Extract the [X, Y] coordinate from the center of the cell holding the provided text.  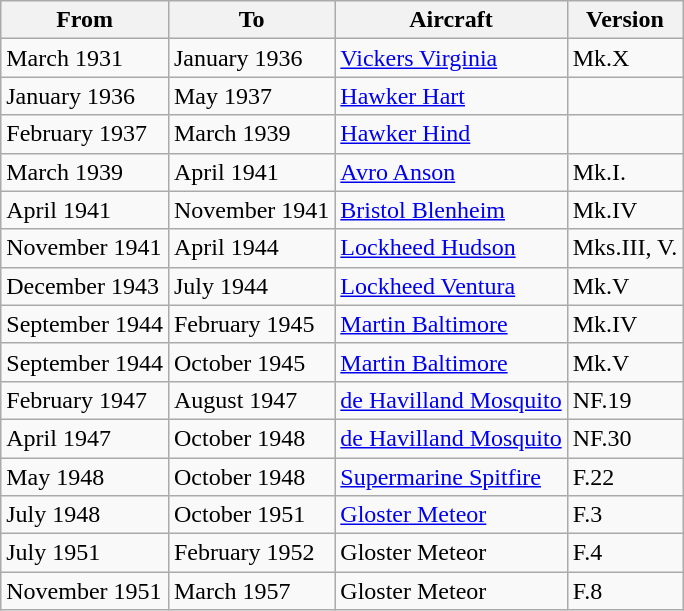
Supermarine Spitfire [451, 477]
NF.19 [625, 400]
March 1957 [251, 591]
November 1951 [85, 591]
July 1944 [251, 286]
Avro Anson [451, 172]
NF.30 [625, 438]
Aircraft [451, 20]
Hawker Hind [451, 134]
October 1945 [251, 362]
July 1951 [85, 553]
F.4 [625, 553]
Mk.X [625, 58]
July 1948 [85, 515]
From [85, 20]
May 1948 [85, 477]
March 1931 [85, 58]
F.3 [625, 515]
February 1945 [251, 324]
April 1944 [251, 248]
October 1951 [251, 515]
Hawker Hart [451, 96]
Mks.III, V. [625, 248]
February 1937 [85, 134]
February 1952 [251, 553]
F.8 [625, 591]
F.22 [625, 477]
Version [625, 20]
Lockheed Ventura [451, 286]
Lockheed Hudson [451, 248]
Mk.I. [625, 172]
May 1937 [251, 96]
Vickers Virginia [451, 58]
December 1943 [85, 286]
February 1947 [85, 400]
To [251, 20]
August 1947 [251, 400]
April 1947 [85, 438]
Bristol Blenheim [451, 210]
